From the cell containing the given text, extract its center point as [x, y] coordinate. 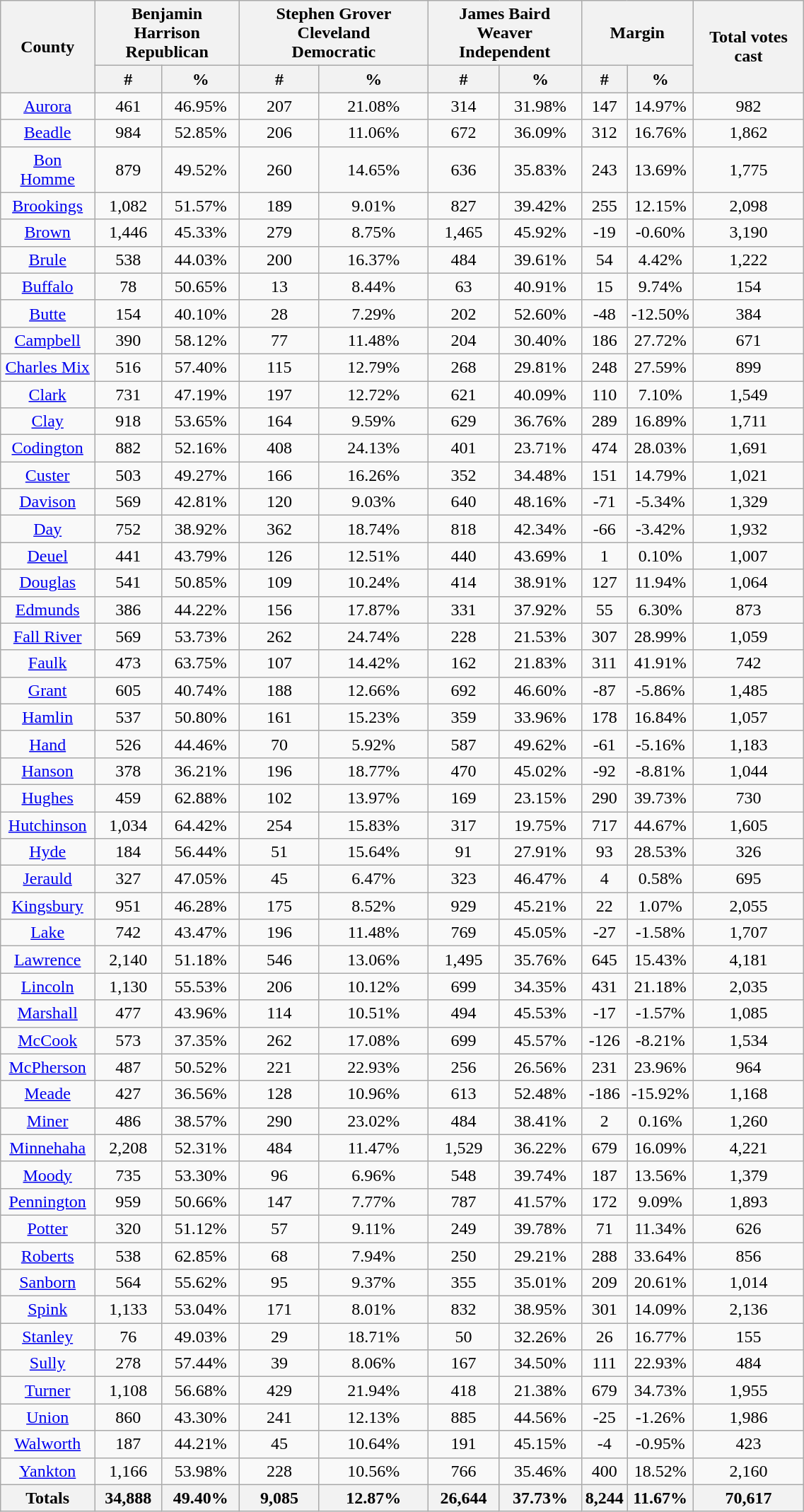
964 [748, 1067]
769 [464, 933]
-19 [604, 233]
207 [280, 106]
13 [280, 286]
-1.57% [660, 1013]
204 [464, 340]
362 [280, 529]
2 [604, 1121]
-61 [604, 744]
Edmunds [48, 610]
91 [464, 852]
27.72% [660, 340]
38.92% [201, 529]
16.37% [373, 260]
46.95% [201, 106]
731 [129, 394]
-1.58% [660, 933]
28.99% [660, 636]
-5.86% [660, 690]
254 [280, 825]
10.51% [373, 1013]
33.64% [660, 1255]
8.52% [373, 906]
2,208 [129, 1148]
Hanson [48, 771]
1,108 [129, 1390]
10.64% [373, 1444]
Bon Homme [48, 170]
43.79% [201, 556]
Lake [48, 933]
2,136 [748, 1310]
459 [129, 798]
15.23% [373, 717]
40.91% [540, 286]
15 [604, 286]
8.75% [373, 233]
36.21% [201, 771]
14.79% [660, 475]
6.30% [660, 610]
51 [280, 852]
885 [464, 1417]
9.03% [373, 502]
191 [464, 1444]
Davison [48, 502]
12.72% [373, 394]
-25 [604, 1417]
9.09% [660, 1202]
414 [464, 583]
516 [129, 367]
1,044 [748, 771]
12.87% [373, 1498]
487 [129, 1067]
9,085 [280, 1498]
62.88% [201, 798]
50.65% [201, 286]
Hyde [48, 852]
Sanborn [48, 1283]
McPherson [48, 1067]
18.74% [373, 529]
311 [604, 663]
77 [280, 340]
1,775 [748, 170]
317 [464, 825]
Charles Mix [48, 367]
95 [280, 1283]
Buffalo [48, 286]
28.53% [660, 852]
16.77% [660, 1337]
27.59% [660, 367]
45.21% [540, 906]
326 [748, 852]
16.26% [373, 475]
James Baird WeaverIndependent [505, 33]
1,059 [748, 636]
248 [604, 367]
378 [129, 771]
45.15% [540, 1444]
1,007 [748, 556]
14.09% [660, 1310]
43.30% [201, 1417]
289 [604, 421]
441 [129, 556]
49.40% [201, 1498]
114 [280, 1013]
Custer [48, 475]
44.22% [201, 610]
256 [464, 1067]
45.57% [540, 1040]
Roberts [48, 1255]
-66 [604, 529]
49.03% [201, 1337]
24.74% [373, 636]
-5.34% [660, 502]
1,465 [464, 233]
50.85% [201, 583]
Pennington [48, 1202]
1,183 [748, 744]
40.10% [201, 313]
38.95% [540, 1310]
Grant [48, 690]
39.61% [540, 260]
120 [280, 502]
63 [464, 286]
-27 [604, 933]
35.46% [540, 1471]
537 [129, 717]
44.67% [660, 825]
49.27% [201, 475]
55.53% [201, 987]
312 [604, 133]
Deuel [48, 556]
38.57% [201, 1121]
1,534 [748, 1040]
44.56% [540, 1417]
827 [464, 206]
1 [604, 556]
54 [604, 260]
164 [280, 421]
51.12% [201, 1228]
52.16% [201, 448]
3,190 [748, 233]
4,221 [748, 1148]
44.03% [201, 260]
320 [129, 1228]
1.07% [660, 906]
1,711 [748, 421]
766 [464, 1471]
55 [604, 610]
1,707 [748, 933]
Lincoln [48, 987]
110 [604, 394]
43.96% [201, 1013]
Hutchinson [48, 825]
2,160 [748, 1471]
787 [464, 1202]
52.31% [201, 1148]
-87 [604, 690]
7.77% [373, 1202]
40.09% [540, 394]
45.02% [540, 771]
2,055 [748, 906]
Stanley [48, 1337]
45.05% [540, 933]
323 [464, 879]
2,140 [129, 960]
12.51% [373, 556]
1,222 [748, 260]
477 [129, 1013]
Total votes cast [748, 47]
Kingsbury [48, 906]
7.94% [373, 1255]
626 [748, 1228]
1,034 [129, 825]
260 [280, 170]
-3.42% [660, 529]
856 [748, 1255]
23.02% [373, 1121]
13.56% [660, 1175]
-4 [604, 1444]
37.35% [201, 1040]
-0.95% [660, 1444]
172 [604, 1202]
982 [748, 106]
243 [604, 170]
1,166 [129, 1471]
431 [604, 987]
384 [748, 313]
1,014 [748, 1283]
58.12% [201, 340]
76 [129, 1337]
46.60% [540, 690]
400 [604, 1471]
9.74% [660, 286]
197 [280, 394]
102 [280, 798]
301 [604, 1310]
-1.26% [660, 1417]
Marshall [48, 1013]
36.22% [540, 1148]
39.78% [540, 1228]
359 [464, 717]
46.28% [201, 906]
70,617 [748, 1498]
166 [280, 475]
730 [748, 798]
0.10% [660, 556]
18.71% [373, 1337]
1,605 [748, 825]
Brown [48, 233]
645 [604, 960]
503 [129, 475]
9.01% [373, 206]
128 [280, 1094]
21.18% [660, 987]
613 [464, 1094]
0.58% [660, 879]
34.48% [540, 475]
115 [280, 367]
County [48, 47]
41.91% [660, 663]
11.06% [373, 133]
11.94% [660, 583]
1,133 [129, 1310]
45.53% [540, 1013]
36.76% [540, 421]
107 [280, 663]
6.96% [373, 1175]
109 [280, 583]
473 [129, 663]
352 [464, 475]
28 [280, 313]
126 [280, 556]
62.85% [201, 1255]
Aurora [48, 106]
16.89% [660, 421]
Yankton [48, 1471]
Butte [48, 313]
13.69% [660, 170]
2,035 [748, 987]
57.44% [201, 1363]
408 [280, 448]
43.47% [201, 933]
184 [129, 852]
41.57% [540, 1202]
Lawrence [48, 960]
390 [129, 340]
Campbell [48, 340]
1,862 [748, 133]
16.09% [660, 1148]
16.76% [660, 133]
51.57% [201, 206]
672 [464, 133]
78 [129, 286]
38.91% [540, 583]
401 [464, 448]
188 [280, 690]
45.92% [540, 233]
Hughes [48, 798]
96 [280, 1175]
18.52% [660, 1471]
Turner [48, 1390]
899 [748, 367]
-71 [604, 502]
1,021 [748, 475]
53.04% [201, 1310]
Moody [48, 1175]
278 [129, 1363]
93 [604, 852]
249 [464, 1228]
621 [464, 394]
47.19% [201, 394]
39.74% [540, 1175]
29 [280, 1337]
53.98% [201, 1471]
35.76% [540, 960]
879 [129, 170]
Fall River [48, 636]
717 [604, 825]
52.48% [540, 1094]
Minnehaha [48, 1148]
860 [129, 1417]
Margin [637, 33]
37.73% [540, 1498]
327 [129, 879]
546 [280, 960]
355 [464, 1283]
50.52% [201, 1067]
12.13% [373, 1417]
27.91% [540, 852]
53.30% [201, 1175]
10.24% [373, 583]
33.96% [540, 717]
541 [129, 583]
51.18% [201, 960]
Brule [48, 260]
38.41% [540, 1121]
Stephen Grover ClevelandDemocratic [334, 33]
-17 [604, 1013]
Meade [48, 1094]
5.92% [373, 744]
-48 [604, 313]
1,168 [748, 1094]
111 [604, 1363]
14.65% [373, 170]
13.06% [373, 960]
671 [748, 340]
21.53% [540, 636]
209 [604, 1283]
127 [604, 583]
186 [604, 340]
-8.21% [660, 1040]
17.08% [373, 1040]
71 [604, 1228]
155 [748, 1337]
752 [129, 529]
Jerauld [48, 879]
1,529 [464, 1148]
11.47% [373, 1148]
1,691 [748, 448]
15.43% [660, 960]
440 [464, 556]
929 [464, 906]
1,329 [748, 502]
70 [280, 744]
629 [464, 421]
26 [604, 1337]
9.11% [373, 1228]
11.34% [660, 1228]
23.15% [540, 798]
42.34% [540, 529]
307 [604, 636]
250 [464, 1255]
44.46% [201, 744]
526 [129, 744]
156 [280, 610]
39.73% [660, 798]
36.56% [201, 1094]
1,986 [748, 1417]
202 [464, 313]
68 [280, 1255]
1,260 [748, 1121]
918 [129, 421]
8.06% [373, 1363]
959 [129, 1202]
52.60% [540, 313]
-0.60% [660, 233]
20.61% [660, 1283]
8.44% [373, 286]
605 [129, 690]
314 [464, 106]
19.75% [540, 825]
-8.81% [660, 771]
1,485 [748, 690]
474 [604, 448]
548 [464, 1175]
-12.50% [660, 313]
29.21% [540, 1255]
0.16% [660, 1121]
36.09% [540, 133]
56.68% [201, 1390]
34.73% [660, 1390]
984 [129, 133]
Benjamin HarrisonRepublican [167, 33]
4 [604, 879]
14.42% [373, 663]
-15.92% [660, 1094]
735 [129, 1175]
50.66% [201, 1202]
Hand [48, 744]
Beadle [48, 133]
64.42% [201, 825]
Walworth [48, 1444]
1,446 [129, 233]
8,244 [604, 1498]
162 [464, 663]
Sully [48, 1363]
35.83% [540, 170]
14.97% [660, 106]
35.01% [540, 1283]
951 [129, 906]
57 [280, 1228]
818 [464, 529]
39.42% [540, 206]
Codington [48, 448]
418 [464, 1390]
31.98% [540, 106]
268 [464, 367]
21.83% [540, 663]
178 [604, 717]
15.83% [373, 825]
12.79% [373, 367]
461 [129, 106]
175 [280, 906]
Clay [48, 421]
1,379 [748, 1175]
49.52% [201, 170]
23.96% [660, 1067]
-92 [604, 771]
Day [48, 529]
21.94% [373, 1390]
43.69% [540, 556]
Douglas [48, 583]
46.47% [540, 879]
9.37% [373, 1283]
45.33% [201, 233]
-5.16% [660, 744]
4.42% [660, 260]
221 [280, 1067]
47.05% [201, 879]
151 [604, 475]
49.62% [540, 744]
56.44% [201, 852]
57.40% [201, 367]
50 [464, 1337]
42.81% [201, 502]
39 [280, 1363]
9.59% [373, 421]
10.96% [373, 1094]
26,644 [464, 1498]
Clark [48, 394]
1,082 [129, 206]
640 [464, 502]
16.84% [660, 717]
200 [280, 260]
241 [280, 1417]
573 [129, 1040]
189 [280, 206]
12.15% [660, 206]
470 [464, 771]
7.29% [373, 313]
Faulk [48, 663]
564 [129, 1283]
288 [604, 1255]
44.21% [201, 1444]
22 [604, 906]
10.12% [373, 987]
1,955 [748, 1390]
29.81% [540, 367]
24.13% [373, 448]
331 [464, 610]
171 [280, 1310]
15.64% [373, 852]
8.01% [373, 1310]
427 [129, 1094]
882 [129, 448]
4,181 [748, 960]
11.67% [660, 1498]
40.74% [201, 690]
832 [464, 1310]
279 [280, 233]
1,893 [748, 1202]
1,495 [464, 960]
587 [464, 744]
1,549 [748, 394]
53.65% [201, 421]
26.56% [540, 1067]
21.38% [540, 1390]
53.73% [201, 636]
23.71% [540, 448]
169 [464, 798]
21.08% [373, 106]
1,085 [748, 1013]
Union [48, 1417]
386 [129, 610]
486 [129, 1121]
McCook [48, 1040]
429 [280, 1390]
34.50% [540, 1363]
18.77% [373, 771]
63.75% [201, 663]
55.62% [201, 1283]
50.80% [201, 717]
32.26% [540, 1337]
695 [748, 879]
30.40% [540, 340]
34.35% [540, 987]
-186 [604, 1094]
Miner [48, 1121]
161 [280, 717]
52.85% [201, 133]
12.66% [373, 690]
1,057 [748, 717]
636 [464, 170]
17.87% [373, 610]
1,932 [748, 529]
255 [604, 206]
7.10% [660, 394]
13.97% [373, 798]
Potter [48, 1228]
873 [748, 610]
34,888 [129, 1498]
10.56% [373, 1471]
1,064 [748, 583]
28.03% [660, 448]
6.47% [373, 879]
692 [464, 690]
423 [748, 1444]
2,098 [748, 206]
-126 [604, 1040]
37.92% [540, 610]
231 [604, 1067]
Totals [48, 1498]
494 [464, 1013]
48.16% [540, 502]
Spink [48, 1310]
Brookings [48, 206]
1,130 [129, 987]
167 [464, 1363]
Hamlin [48, 717]
